Find where the given text appears and provide that cell's center as [X, Y] coordinate. 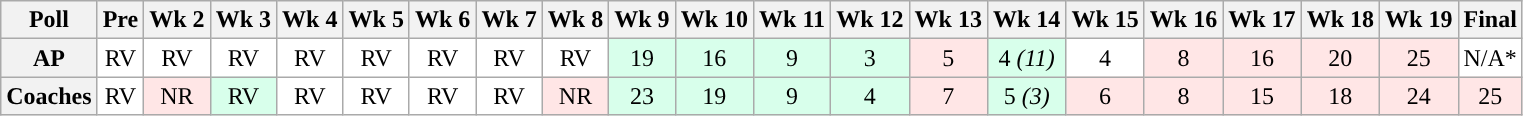
Wk 13 [948, 20]
AP [49, 58]
23 [642, 96]
5 [948, 58]
Pre [120, 20]
Wk 2 [177, 20]
Poll [49, 20]
Wk 12 [870, 20]
Wk 8 [575, 20]
Wk 19 [1419, 20]
5 (3) [1026, 96]
Wk 10 [714, 20]
7 [948, 96]
Wk 16 [1183, 20]
20 [1340, 58]
24 [1419, 96]
Wk 18 [1340, 20]
18 [1340, 96]
Wk 3 [243, 20]
Wk 5 [376, 20]
Wk 14 [1026, 20]
Wk 11 [792, 20]
Wk 15 [1105, 20]
Wk 6 [442, 20]
4 (11) [1026, 58]
15 [1262, 96]
Wk 17 [1262, 20]
Coaches [49, 96]
Wk 4 [310, 20]
Final [1490, 20]
Wk 7 [509, 20]
6 [1105, 96]
3 [870, 58]
Wk 9 [642, 20]
N/A* [1490, 58]
